Search for the cell housing the specified text and yield its [x, y] center coordinate. 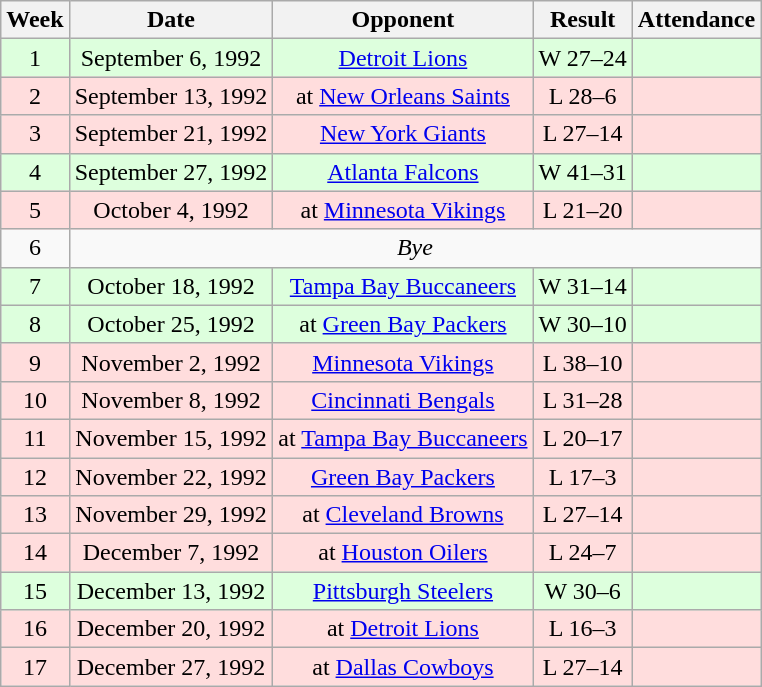
L 28–6 [582, 96]
4 [35, 172]
October 25, 1992 [171, 324]
November 22, 1992 [171, 477]
at Cleveland Browns [403, 515]
L 31–28 [582, 400]
15 [35, 591]
Bye [415, 248]
Pittsburgh Steelers [403, 591]
17 [35, 667]
November 29, 1992 [171, 515]
Week [35, 20]
W 41–31 [582, 172]
8 [35, 324]
W 27–24 [582, 58]
December 7, 1992 [171, 553]
L 20–17 [582, 438]
10 [35, 400]
L 21–20 [582, 210]
December 27, 1992 [171, 667]
November 2, 1992 [171, 362]
L 24–7 [582, 553]
at Minnesota Vikings [403, 210]
Attendance [696, 20]
Cincinnati Bengals [403, 400]
3 [35, 134]
November 8, 1992 [171, 400]
L 17–3 [582, 477]
October 18, 1992 [171, 286]
11 [35, 438]
Opponent [403, 20]
September 6, 1992 [171, 58]
L 16–3 [582, 629]
L 38–10 [582, 362]
New York Giants [403, 134]
W 30–6 [582, 591]
14 [35, 553]
9 [35, 362]
Date [171, 20]
1 [35, 58]
5 [35, 210]
at Detroit Lions [403, 629]
at Houston Oilers [403, 553]
Detroit Lions [403, 58]
7 [35, 286]
6 [35, 248]
December 13, 1992 [171, 591]
October 4, 1992 [171, 210]
at New Orleans Saints [403, 96]
Result [582, 20]
W 30–10 [582, 324]
September 13, 1992 [171, 96]
Green Bay Packers [403, 477]
November 15, 1992 [171, 438]
December 20, 1992 [171, 629]
Atlanta Falcons [403, 172]
13 [35, 515]
Minnesota Vikings [403, 362]
at Tampa Bay Buccaneers [403, 438]
2 [35, 96]
W 31–14 [582, 286]
at Green Bay Packers [403, 324]
12 [35, 477]
Tampa Bay Buccaneers [403, 286]
September 21, 1992 [171, 134]
September 27, 1992 [171, 172]
16 [35, 629]
at Dallas Cowboys [403, 667]
